Search for the cell housing the specified text and yield its (x, y) center coordinate. 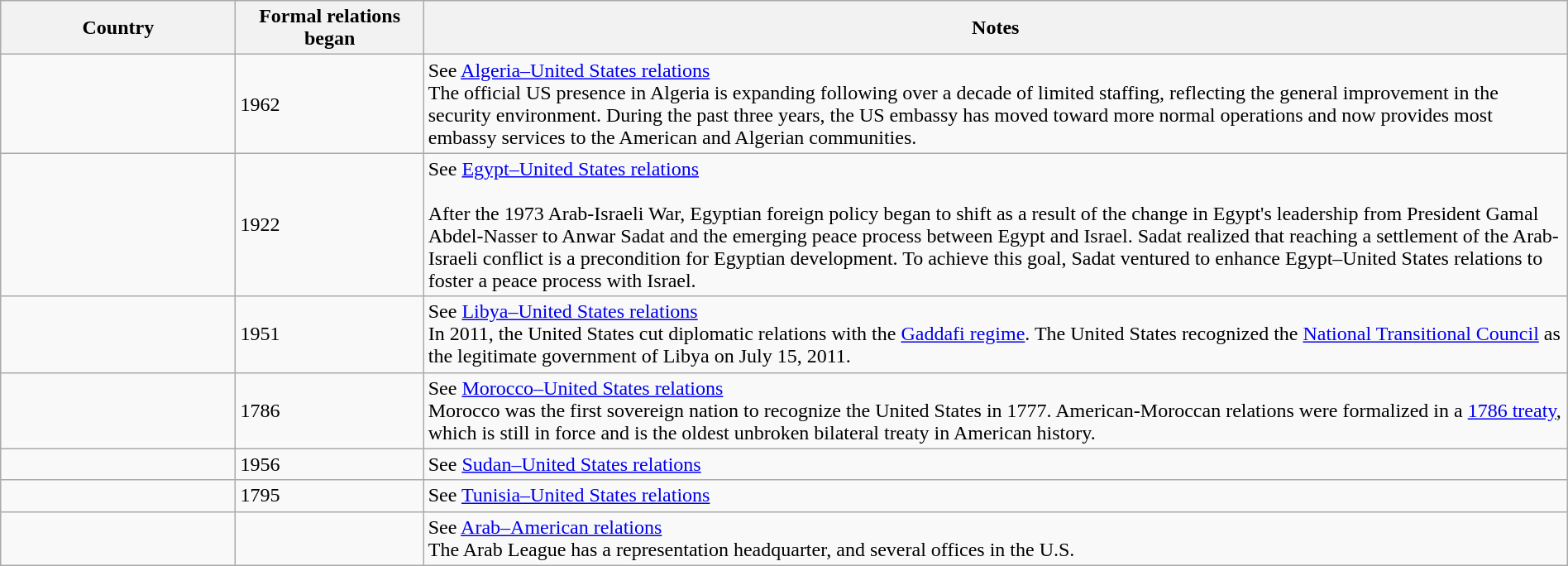
See Sudan–United States relations (996, 464)
See Arab–American relations The Arab League has a representation headquarter, and several offices in the U.S. (996, 538)
Country (118, 28)
1786 (329, 410)
See Tunisia–United States relations (996, 496)
1795 (329, 496)
1962 (329, 104)
Notes (996, 28)
1956 (329, 464)
Formal relations began (329, 28)
1922 (329, 225)
1951 (329, 334)
